Pinpoint the cell where the given text exists, returning its [x, y] midpoint coordinate. 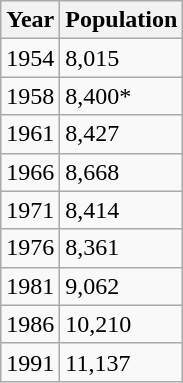
8,414 [122, 210]
1971 [30, 210]
1981 [30, 286]
1954 [30, 58]
10,210 [122, 324]
9,062 [122, 286]
8,668 [122, 172]
1986 [30, 324]
1991 [30, 362]
11,137 [122, 362]
8,427 [122, 134]
8,361 [122, 248]
8,015 [122, 58]
Year [30, 20]
1961 [30, 134]
1958 [30, 96]
1976 [30, 248]
Population [122, 20]
1966 [30, 172]
8,400* [122, 96]
